Find where the given text appears and provide that cell's center as (x, y) coordinate. 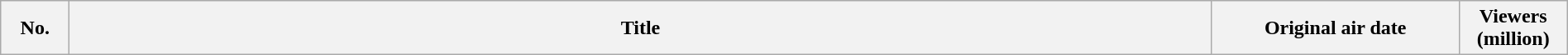
Original air date (1335, 28)
Viewers (million) (1513, 28)
No. (35, 28)
Title (640, 28)
